Return [X, Y] of the center of cell containing provided text 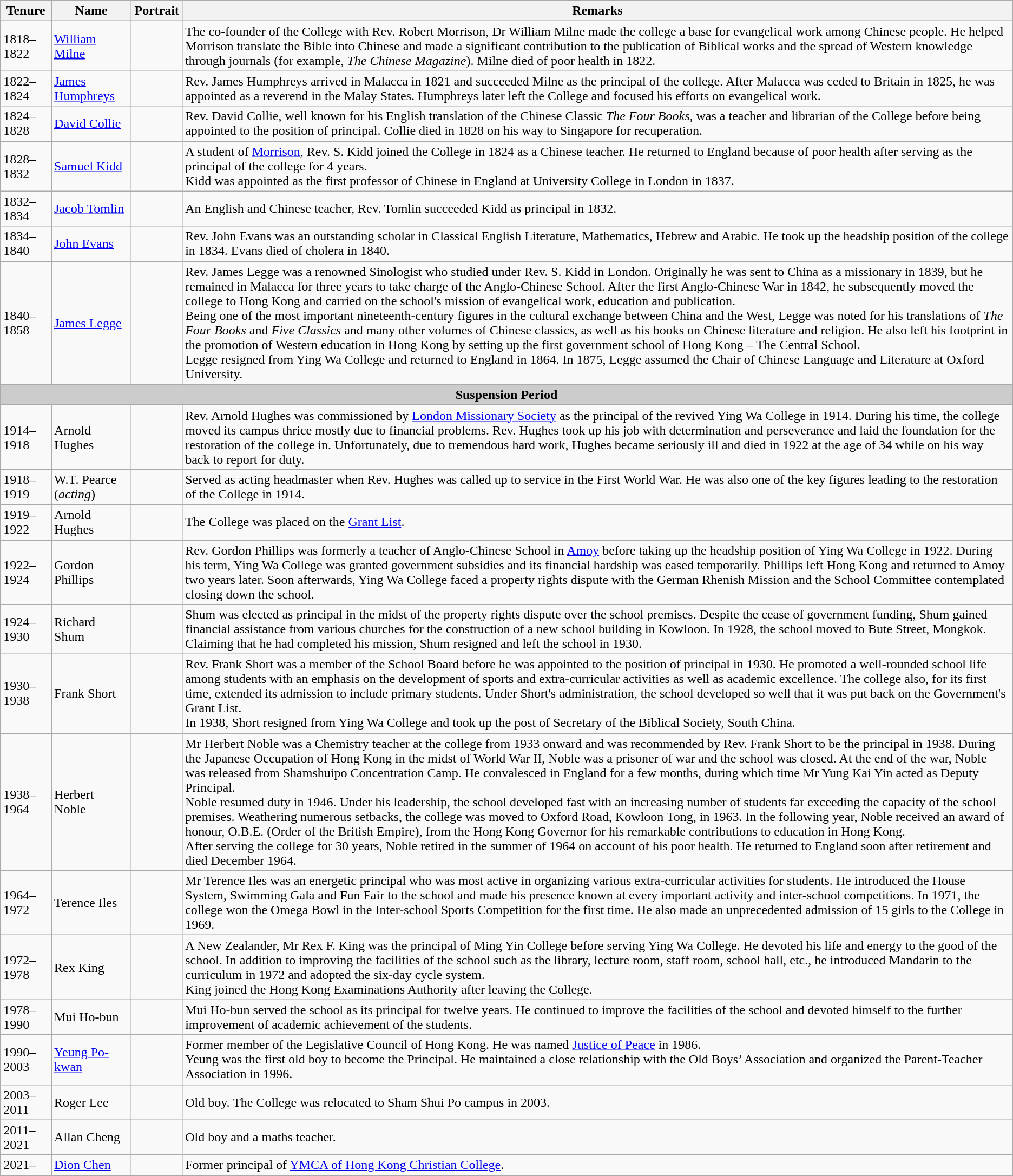
Old boy and a maths teacher. [597, 1138]
An English and Chinese teacher, Rev. Tomlin succeeded Kidd as principal in 1832. [597, 209]
1834–1840 [26, 244]
1840–1858 [26, 323]
1978–1990 [26, 1017]
1972–1978 [26, 968]
1914–1918 [26, 437]
1832–1834 [26, 209]
Old boy. The College was relocated to Sham Shui Po campus in 2003. [597, 1102]
Yeung Po-kwan [91, 1060]
Dion Chen [91, 1165]
Former principal of YMCA of Hong Kong Christian College. [597, 1165]
Herbert Noble [91, 802]
W.T. Pearce (acting) [91, 487]
Terence Iles [91, 903]
John Evans [91, 244]
Roger Lee [91, 1102]
2011–2021 [26, 1138]
1822–1824 [26, 89]
Rex King [91, 968]
Gordon Phillips [91, 573]
Richard Shum [91, 629]
Remarks [597, 11]
1818–1822 [26, 46]
Suspension Period [506, 395]
James Legge [91, 323]
Allan Cheng [91, 1138]
2021– [26, 1165]
Frank Short [91, 694]
2003–2011 [26, 1102]
The College was placed on the Grant List. [597, 522]
Samuel Kidd [91, 166]
1918–1919 [26, 487]
1919–1922 [26, 522]
1922–1924 [26, 573]
James Humphreys [91, 89]
1824–1828 [26, 123]
David Collie [91, 123]
1938–1964 [26, 802]
Name [91, 11]
Portrait [157, 11]
Tenure [26, 11]
1990–2003 [26, 1060]
1964–1972 [26, 903]
William Milne [91, 46]
1930–1938 [26, 694]
1828–1832 [26, 166]
Mui Ho-bun [91, 1017]
1924–1930 [26, 629]
Jacob Tomlin [91, 209]
